Provide the [X, Y] coordinate of the cell's center where the given text is located.  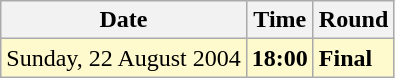
Final [353, 58]
Sunday, 22 August 2004 [124, 58]
Time [280, 20]
Round [353, 20]
18:00 [280, 58]
Date [124, 20]
